Scan for the cell matching the given text and deliver its (x, y) coordinate at center. 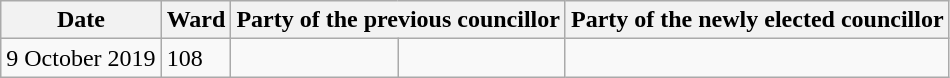
108 (196, 58)
Party of the newly elected councillor (757, 20)
9 October 2019 (81, 58)
Date (81, 20)
Ward (196, 20)
Party of the previous councillor (398, 20)
